Capture the cell that displays the provided text and extract its (x, y) central coordinate. 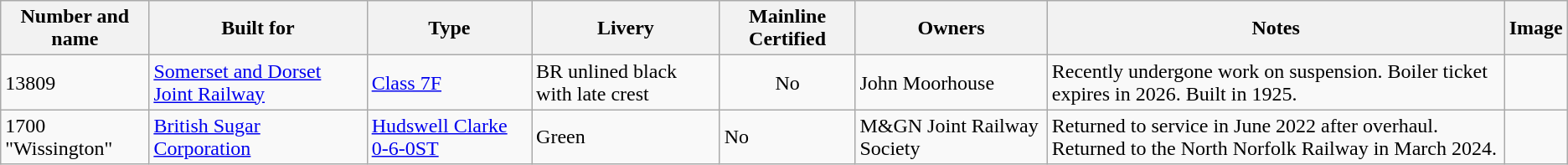
British Sugar Corporation (258, 137)
Notes (1276, 28)
Type (449, 28)
Number and name (75, 28)
Somerset and Dorset Joint Railway (258, 82)
13809 (75, 82)
1700 "Wissington" (75, 137)
Class 7F (449, 82)
BR unlined black with late crest (627, 82)
Livery (627, 28)
M&GN Joint Railway Society (952, 137)
Built for (258, 28)
Recently undergone work on suspension. Boiler ticket expires in 2026. Built in 1925. (1276, 82)
Image (1536, 28)
John Moorhouse (952, 82)
Owners (952, 28)
Green (627, 137)
Returned to service in June 2022 after overhaul.Returned to the North Norfolk Railway in March 2024. (1276, 137)
Mainline Certified (787, 28)
Hudswell Clarke 0-6-0ST (449, 137)
